Extract the [x, y] coordinate from the center of the cell holding the provided text.  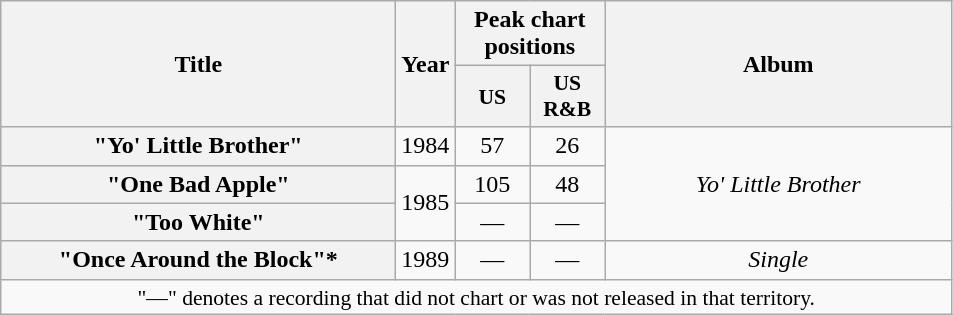
"—" denotes a recording that did not chart or was not released in that territory. [476, 297]
1985 [426, 203]
Year [426, 64]
"Yo' Little Brother" [198, 146]
"Too White" [198, 222]
US R&B [568, 96]
Single [778, 260]
1989 [426, 260]
26 [568, 146]
105 [492, 184]
Album [778, 64]
Title [198, 64]
Yo' Little Brother [778, 184]
1984 [426, 146]
48 [568, 184]
US [492, 96]
"One Bad Apple" [198, 184]
57 [492, 146]
"Once Around the Block"* [198, 260]
Peak chart positions [530, 34]
